Extract the (X, Y) coordinate from the center of the cell holding the provided text.  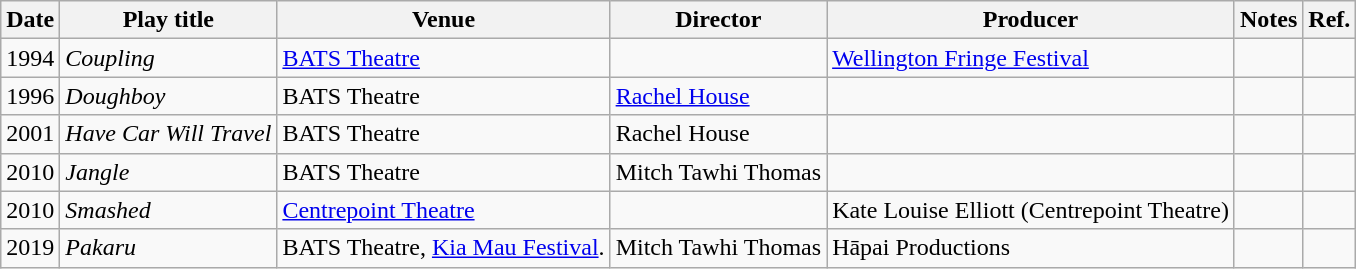
Doughboy (168, 96)
BATS Theatre, Kia Mau Festival. (444, 248)
1996 (30, 96)
Jangle (168, 172)
1994 (30, 58)
Pakaru (168, 248)
Wellington Fringe Festival (1031, 58)
Date (30, 20)
Play title (168, 20)
Kate Louise Elliott (Centrepoint Theatre) (1031, 210)
Director (718, 20)
Have Car Will Travel (168, 134)
Producer (1031, 20)
Notes (1268, 20)
Smashed (168, 210)
Ref. (1330, 20)
2001 (30, 134)
Centrepoint Theatre (444, 210)
Venue (444, 20)
2019 (30, 248)
Coupling (168, 58)
Hāpai Productions (1031, 248)
